Capture the cell that displays the provided text and extract its [X, Y] central coordinate. 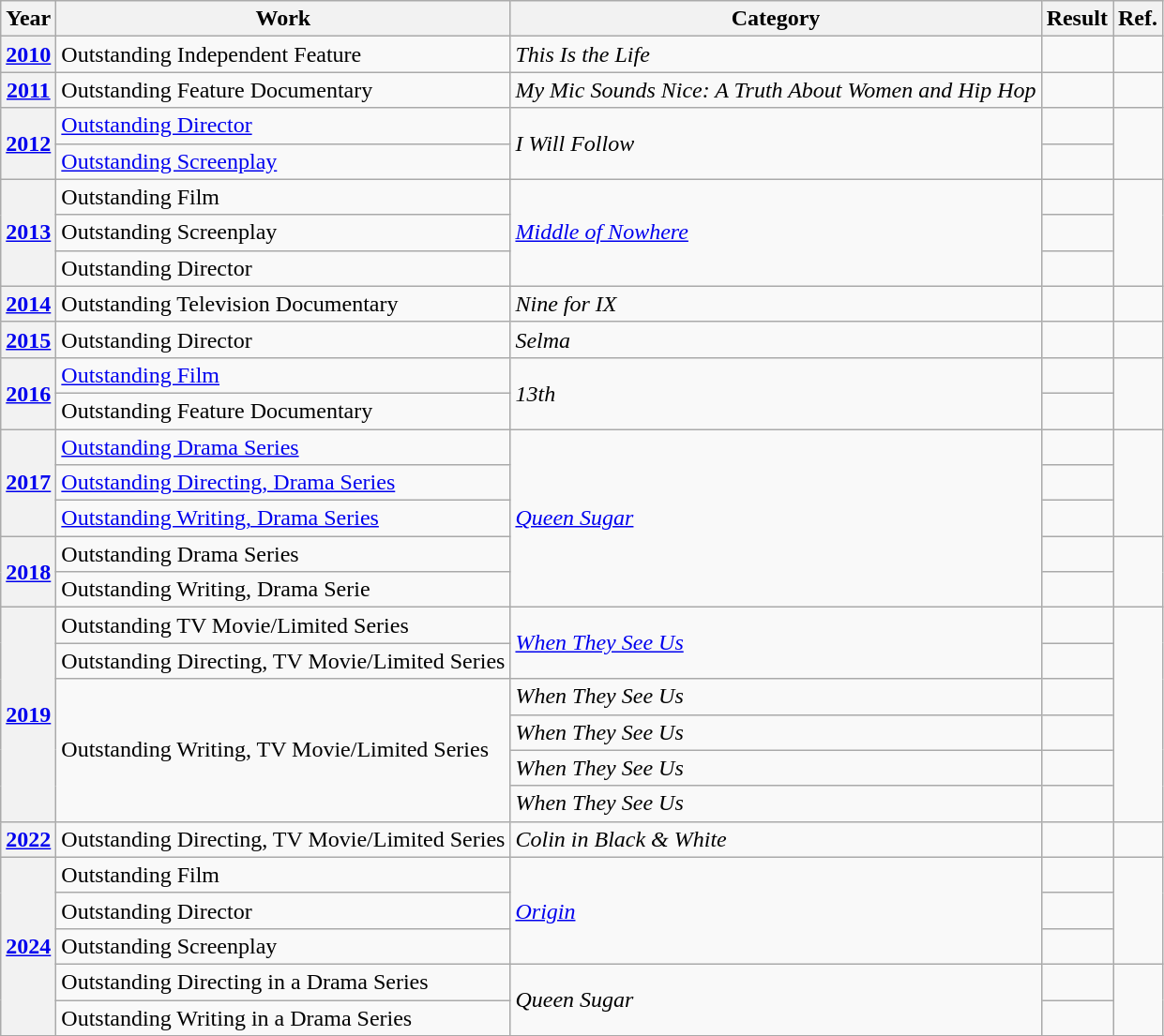
Year [28, 19]
2011 [28, 90]
Work [283, 19]
Outstanding Writing, Drama Series [283, 518]
13th [776, 393]
Outstanding Writing, TV Movie/Limited Series [283, 750]
Ref. [1137, 19]
2024 [28, 946]
Outstanding Writing, Drama Serie [283, 590]
I Will Follow [776, 143]
2016 [28, 393]
Outstanding Television Documentary [283, 304]
2022 [28, 839]
2013 [28, 233]
2010 [28, 54]
This Is the Life [776, 54]
Colin in Black & White [776, 839]
2017 [28, 483]
Selma [776, 339]
Category [776, 19]
Origin [776, 910]
2019 [28, 714]
2014 [28, 304]
Outstanding Directing, Drama Series [283, 483]
Outstanding Directing in a Drama Series [283, 982]
Outstanding Writing in a Drama Series [283, 1017]
Outstanding Independent Feature [283, 54]
Middle of Nowhere [776, 233]
Result [1077, 19]
Outstanding TV Movie/Limited Series [283, 625]
2015 [28, 339]
2018 [28, 572]
Nine for IX [776, 304]
My Mic Sounds Nice: A Truth About Women and Hip Hop [776, 90]
2012 [28, 143]
